Identify which cell holds the provided text, then report its (x, y) central coordinate. 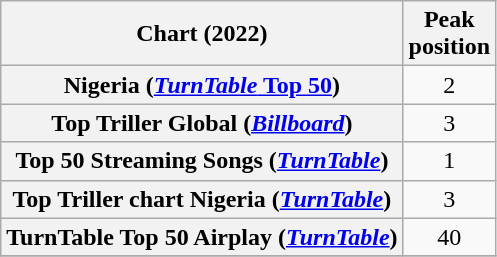
40 (449, 237)
Nigeria (TurnTable Top 50) (202, 85)
2 (449, 85)
1 (449, 161)
Peakposition (449, 34)
Top Triller Global (Billboard) (202, 123)
TurnTable Top 50 Airplay (TurnTable) (202, 237)
Top 50 Streaming Songs (TurnTable) (202, 161)
Chart (2022) (202, 34)
Top Triller chart Nigeria (TurnTable) (202, 199)
